Return the [X, Y] coordinate for the center point of the cell that contains the specified text.  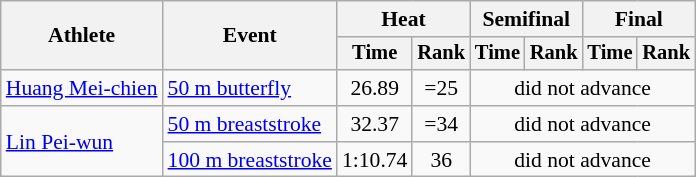
=25 [441, 88]
Huang Mei-chien [82, 88]
50 m butterfly [250, 88]
Athlete [82, 36]
=34 [441, 124]
50 m breaststroke [250, 124]
26.89 [374, 88]
Semifinal [526, 19]
Final [639, 19]
32.37 [374, 124]
Event [250, 36]
Lin Pei-wun [82, 142]
Heat [404, 19]
